Output the (x, y) coordinate of the center of the cell containing the given text.  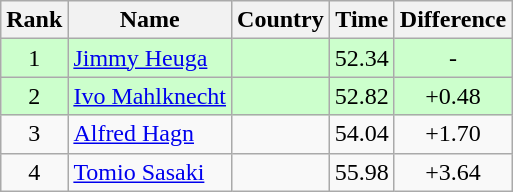
Jimmy Heuga (150, 58)
Time (362, 20)
Name (150, 20)
55.98 (362, 172)
2 (34, 96)
54.04 (362, 134)
52.82 (362, 96)
Rank (34, 20)
1 (34, 58)
Country (281, 20)
- (452, 58)
Ivo Mahlknecht (150, 96)
Alfred Hagn (150, 134)
4 (34, 172)
+3.64 (452, 172)
+1.70 (452, 134)
Tomio Sasaki (150, 172)
Difference (452, 20)
+0.48 (452, 96)
3 (34, 134)
52.34 (362, 58)
